Provide the (x, y) coordinate of the cell's center where the given text is located.  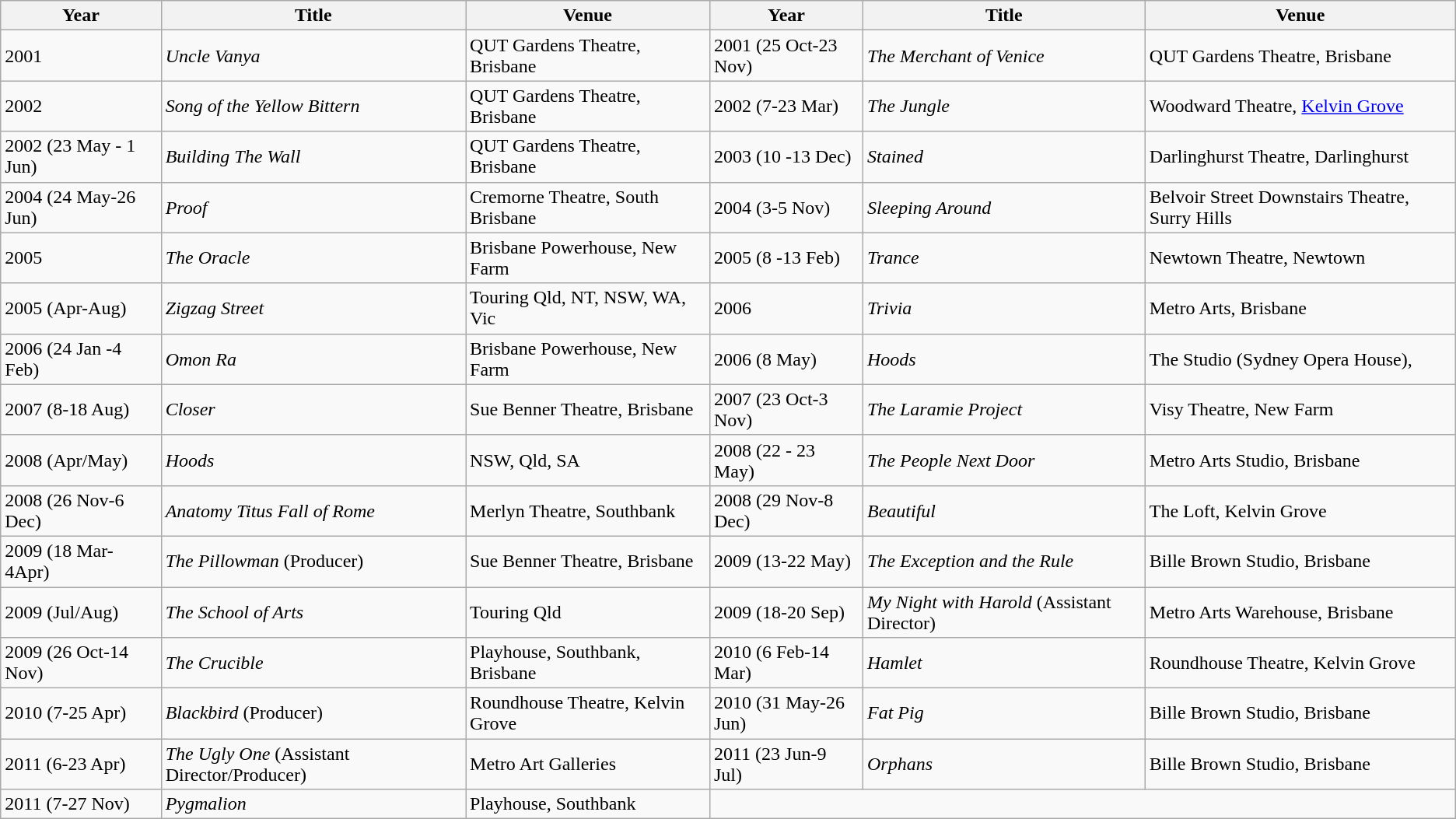
Song of the Yellow Bittern (313, 106)
Hamlet (1003, 663)
Omon Ra (313, 359)
2009 (26 Oct-14 Nov) (81, 663)
Beautiful (1003, 510)
Blackbird (Producer) (313, 714)
My Night with Harold (Assistant Director) (1003, 611)
2010 (31 May-26 Jun) (786, 714)
Fat Pig (1003, 714)
Closer (313, 409)
2002 (23 May - 1 Jun) (81, 157)
The School of Arts (313, 611)
Proof (313, 207)
Trance (1003, 258)
2009 (18-20 Sep) (786, 611)
Stained (1003, 157)
2011 (7-27 Nov) (81, 804)
Cremorne Theatre, South Brisbane (588, 207)
Newtown Theatre, Newtown (1300, 258)
Playhouse, Southbank, Brisbane (588, 663)
Metro Art Galleries (588, 764)
2004 (24 May-26 Jun) (81, 207)
2006 (24 Jan -4 Feb) (81, 359)
2003 (10 -13 Dec) (786, 157)
Touring Qld (588, 611)
Metro Arts Warehouse, Brisbane (1300, 611)
Belvoir Street Downstairs Theatre, Surry Hills (1300, 207)
Merlyn Theatre, Southbank (588, 510)
2010 (6 Feb-14 Mar) (786, 663)
2008 (22 - 23 May) (786, 460)
2005 (Apr-Aug) (81, 308)
2007 (23 Oct-3 Nov) (786, 409)
2002 (7-23 Mar) (786, 106)
2002 (81, 106)
Pygmalion (313, 804)
The Pillowman (Producer) (313, 562)
2009 (Jul/Aug) (81, 611)
2001 (81, 56)
Touring Qld, NT, NSW, WA, Vic (588, 308)
2009 (18 Mar-4Apr) (81, 562)
2010 (7-25 Apr) (81, 714)
The Exception and the Rule (1003, 562)
Building The Wall (313, 157)
The People Next Door (1003, 460)
2007 (8-18 Aug) (81, 409)
Playhouse, Southbank (588, 804)
Metro Arts, Brisbane (1300, 308)
2001 (25 Oct-23 Nov) (786, 56)
Orphans (1003, 764)
The Laramie Project (1003, 409)
2011 (6-23 Apr) (81, 764)
2008 (Apr/May) (81, 460)
2011 (23 Jun-9 Jul) (786, 764)
The Crucible (313, 663)
2006 (8 May) (786, 359)
The Loft, Kelvin Grove (1300, 510)
Metro Arts Studio, Brisbane (1300, 460)
2008 (26 Nov-6 Dec) (81, 510)
2004 (3-5 Nov) (786, 207)
2008 (29 Nov-8 Dec) (786, 510)
NSW, Qld, SA (588, 460)
The Merchant of Venice (1003, 56)
Zigzag Street (313, 308)
Trivia (1003, 308)
Visy Theatre, New Farm (1300, 409)
Uncle Vanya (313, 56)
2005 (81, 258)
The Studio (Sydney Opera House), (1300, 359)
Darlinghurst Theatre, Darlinghurst (1300, 157)
Woodward Theatre, Kelvin Grove (1300, 106)
2005 (8 -13 Feb) (786, 258)
The Oracle (313, 258)
Sleeping Around (1003, 207)
The Jungle (1003, 106)
The Ugly One (Assistant Director/Producer) (313, 764)
Anatomy Titus Fall of Rome (313, 510)
2006 (786, 308)
2009 (13-22 May) (786, 562)
